Scan for the cell matching the given text and deliver its [x, y] coordinate at center. 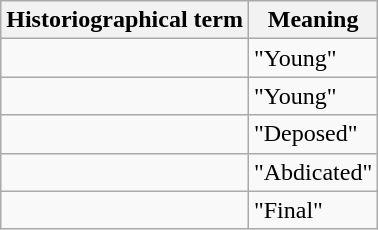
"Final" [312, 210]
"Abdicated" [312, 172]
Meaning [312, 20]
Historiographical term [125, 20]
"Deposed" [312, 134]
